Pinpoint the cell where the given text exists, returning its (x, y) midpoint coordinate. 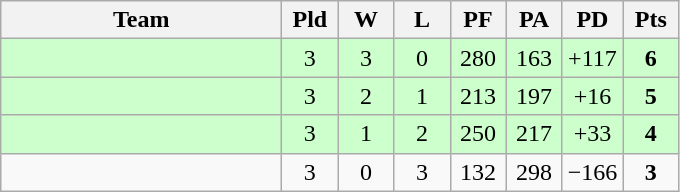
4 (651, 134)
PF (478, 20)
−166 (592, 172)
132 (478, 172)
298 (534, 172)
197 (534, 96)
PA (534, 20)
280 (478, 58)
W (366, 20)
163 (534, 58)
+117 (592, 58)
L (422, 20)
213 (478, 96)
+16 (592, 96)
250 (478, 134)
Pld (310, 20)
217 (534, 134)
+33 (592, 134)
5 (651, 96)
Pts (651, 20)
PD (592, 20)
6 (651, 58)
Team (142, 20)
